Pinpoint the cell where the given text exists, returning its [X, Y] midpoint coordinate. 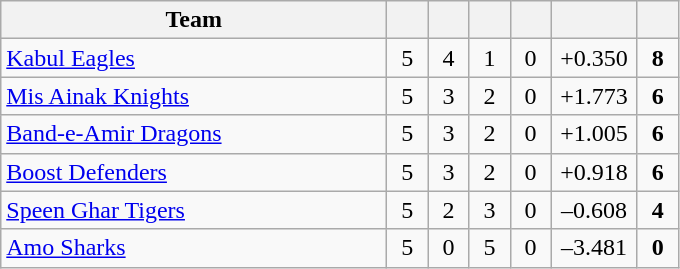
Speen Ghar Tigers [194, 210]
Band-e-Amir Dragons [194, 134]
+1.005 [594, 134]
+1.773 [594, 96]
–3.481 [594, 248]
–0.608 [594, 210]
1 [490, 58]
Kabul Eagles [194, 58]
+0.918 [594, 172]
Mis Ainak Knights [194, 96]
Amo Sharks [194, 248]
8 [658, 58]
+0.350 [594, 58]
Team [194, 20]
Boost Defenders [194, 172]
